Capture the cell that displays the provided text and extract its [X, Y] central coordinate. 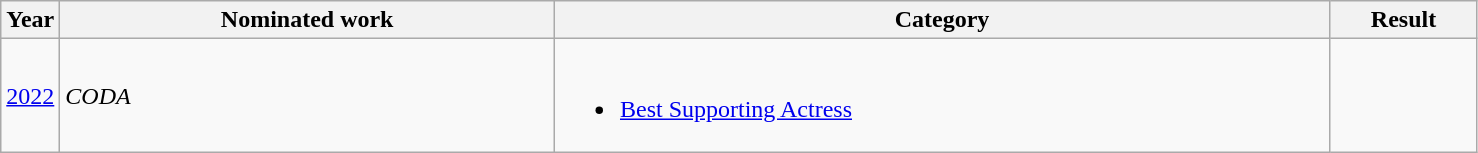
Nominated work [308, 20]
2022 [30, 96]
Best Supporting Actress [942, 96]
CODA [308, 96]
Category [942, 20]
Year [30, 20]
Result [1404, 20]
